From the cell containing the given text, extract its center point as (X, Y) coordinate. 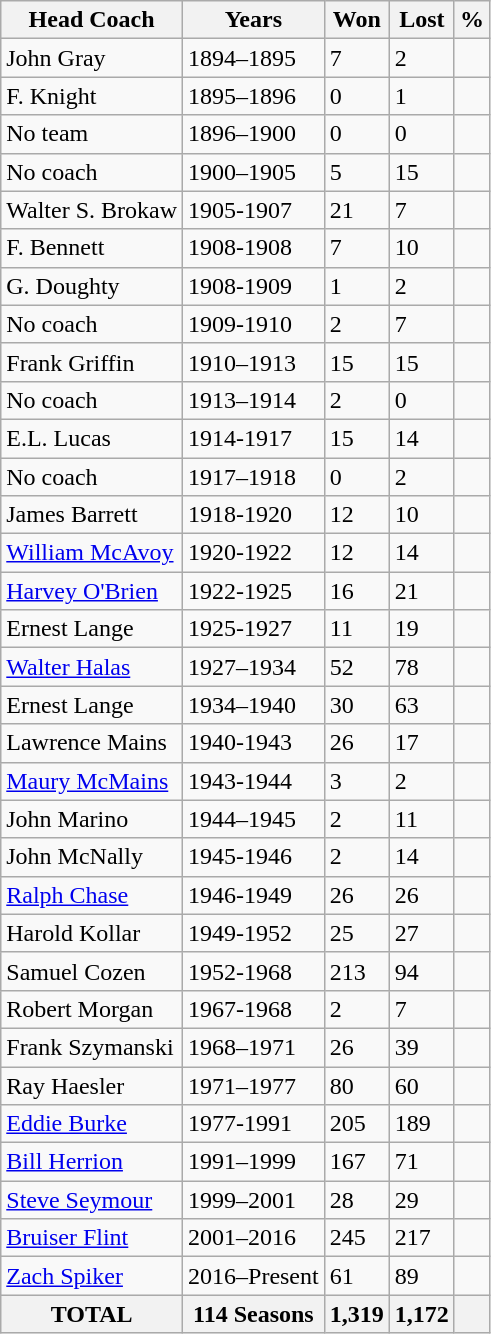
1920-1922 (254, 553)
1977-1991 (254, 1124)
Bill Herrion (92, 1162)
1952-1968 (254, 971)
78 (422, 667)
1925-1927 (254, 629)
167 (356, 1162)
Steve Seymour (92, 1200)
1968–1971 (254, 1047)
1946-1949 (254, 895)
1917–1918 (254, 477)
3 (356, 781)
2001–2016 (254, 1238)
1,172 (422, 1314)
63 (422, 705)
94 (422, 971)
80 (356, 1085)
William McAvoy (92, 553)
1908-1909 (254, 286)
1895–1896 (254, 96)
1999–2001 (254, 1200)
1894–1895 (254, 58)
114 Seasons (254, 1314)
1896–1900 (254, 134)
29 (422, 1200)
17 (422, 743)
Harold Kollar (92, 933)
1967-1968 (254, 1009)
60 (422, 1085)
213 (356, 971)
Samuel Cozen (92, 971)
John Marino (92, 819)
F. Bennett (92, 248)
2016–Present (254, 1276)
Robert Morgan (92, 1009)
1934–1940 (254, 705)
Years (254, 20)
1991–1999 (254, 1162)
61 (356, 1276)
John Gray (92, 58)
1900–1905 (254, 172)
F. Knight (92, 96)
1914-1917 (254, 438)
Zach Spiker (92, 1276)
E.L. Lucas (92, 438)
James Barrett (92, 515)
Lawrence Mains (92, 743)
52 (356, 667)
16 (356, 591)
Won (356, 20)
1908-1908 (254, 248)
John McNally (92, 857)
G. Doughty (92, 286)
217 (422, 1238)
1943-1944 (254, 781)
25 (356, 933)
28 (356, 1200)
Maury McMains (92, 781)
Frank Griffin (92, 362)
1910–1913 (254, 362)
39 (422, 1047)
Walter S. Brokaw (92, 210)
5 (356, 172)
Ray Haesler (92, 1085)
Frank Szymanski (92, 1047)
Harvey O'Brien (92, 591)
205 (356, 1124)
1927–1934 (254, 667)
1949-1952 (254, 933)
27 (422, 933)
Head Coach (92, 20)
1940-1943 (254, 743)
30 (356, 705)
Lost (422, 20)
1913–1914 (254, 400)
1,319 (356, 1314)
Eddie Burke (92, 1124)
1909-1910 (254, 324)
TOTAL (92, 1314)
89 (422, 1276)
Bruiser Flint (92, 1238)
1971–1977 (254, 1085)
19 (422, 629)
245 (356, 1238)
1944–1945 (254, 819)
1918-1920 (254, 515)
Ralph Chase (92, 895)
1945-1946 (254, 857)
1905-1907 (254, 210)
No team (92, 134)
189 (422, 1124)
% (472, 20)
1922-1925 (254, 591)
Walter Halas (92, 667)
71 (422, 1162)
